Search for the cell housing the specified text and yield its (x, y) center coordinate. 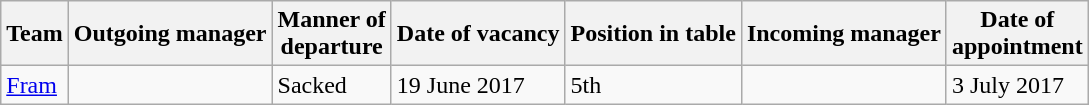
Position in table (653, 34)
Team (35, 34)
Outgoing manager (170, 34)
Date of vacancy (478, 34)
Sacked (332, 85)
Fram (35, 85)
5th (653, 85)
3 July 2017 (1017, 85)
19 June 2017 (478, 85)
Date ofappointment (1017, 34)
Manner ofdeparture (332, 34)
Incoming manager (844, 34)
